Pinpoint the cell where the given text exists, returning its [X, Y] midpoint coordinate. 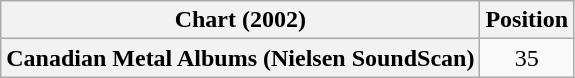
Chart (2002) [240, 20]
Position [527, 20]
35 [527, 58]
Canadian Metal Albums (Nielsen SoundScan) [240, 58]
